Pinpoint the cell where the given text exists, returning its [x, y] midpoint coordinate. 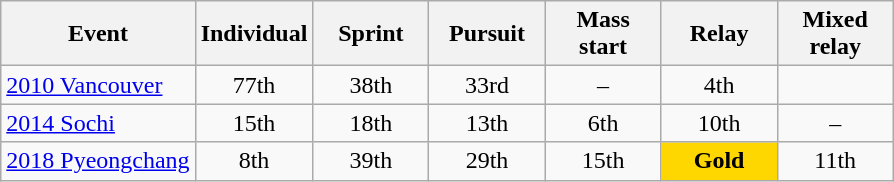
Mass start [603, 34]
Relay [719, 34]
Mixed relay [835, 34]
39th [371, 161]
6th [603, 123]
13th [487, 123]
2018 Pyeongchang [98, 161]
Event [98, 34]
77th [254, 85]
Individual [254, 34]
38th [371, 85]
33rd [487, 85]
8th [254, 161]
4th [719, 85]
29th [487, 161]
2014 Sochi [98, 123]
Gold [719, 161]
Sprint [371, 34]
11th [835, 161]
18th [371, 123]
10th [719, 123]
2010 Vancouver [98, 85]
Pursuit [487, 34]
